Scan for the cell matching the given text and deliver its [x, y] coordinate at center. 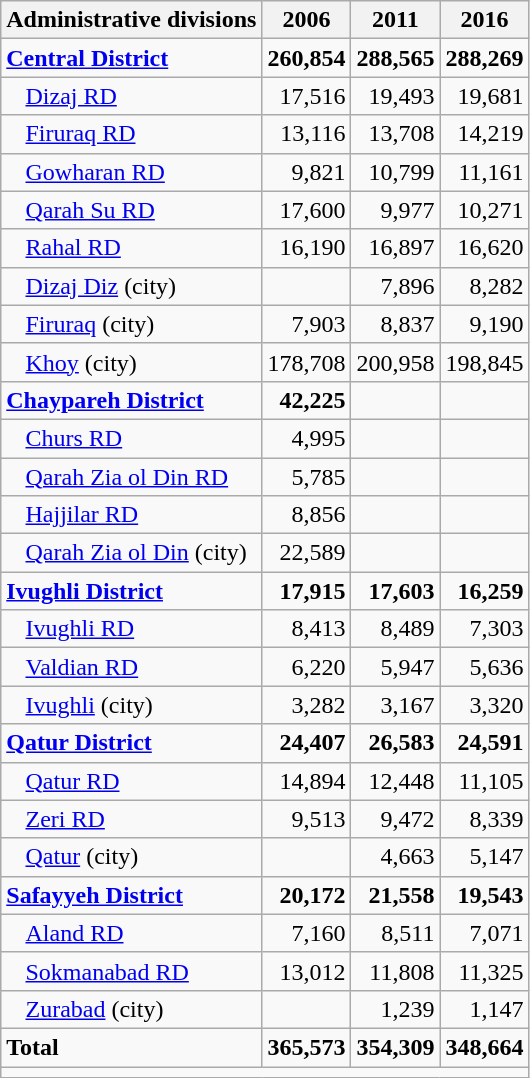
8,837 [396, 324]
7,160 [306, 933]
13,708 [396, 134]
11,161 [484, 172]
288,565 [396, 58]
7,303 [484, 629]
Dizaj Diz (city) [132, 286]
26,583 [396, 743]
17,516 [306, 96]
Qatur RD [132, 781]
Firuraq (city) [132, 324]
Hajjilar RD [132, 515]
1,239 [396, 1009]
22,589 [306, 553]
8,511 [396, 933]
Zeri RD [132, 819]
5,636 [484, 667]
354,309 [396, 1047]
24,591 [484, 743]
11,325 [484, 971]
Firuraq RD [132, 134]
4,995 [306, 438]
Ivughli RD [132, 629]
5,785 [306, 477]
7,896 [396, 286]
Central District [132, 58]
Aland RD [132, 933]
Qatur District [132, 743]
Sokmanabad RD [132, 971]
19,543 [484, 895]
Khoy (city) [132, 362]
Administrative divisions [132, 20]
14,219 [484, 134]
Gowharan RD [132, 172]
Qatur (city) [132, 857]
10,799 [396, 172]
13,012 [306, 971]
348,664 [484, 1047]
4,663 [396, 857]
17,603 [396, 591]
3,282 [306, 705]
16,620 [484, 248]
11,105 [484, 781]
16,190 [306, 248]
2006 [306, 20]
Zurabad (city) [132, 1009]
8,339 [484, 819]
Dizaj RD [132, 96]
13,116 [306, 134]
21,558 [396, 895]
Churs RD [132, 438]
2016 [484, 20]
10,271 [484, 210]
198,845 [484, 362]
Ivughli District [132, 591]
5,147 [484, 857]
200,958 [396, 362]
12,448 [396, 781]
9,821 [306, 172]
288,269 [484, 58]
Qarah Su RD [132, 210]
14,894 [306, 781]
11,808 [396, 971]
8,856 [306, 515]
7,071 [484, 933]
20,172 [306, 895]
8,282 [484, 286]
365,573 [306, 1047]
260,854 [306, 58]
9,977 [396, 210]
19,493 [396, 96]
1,147 [484, 1009]
17,915 [306, 591]
3,320 [484, 705]
Qarah Zia ol Din RD [132, 477]
8,489 [396, 629]
Ivughli (city) [132, 705]
8,413 [306, 629]
42,225 [306, 400]
Chaypareh District [132, 400]
Total [132, 1047]
3,167 [396, 705]
2011 [396, 20]
7,903 [306, 324]
Valdian RD [132, 667]
178,708 [306, 362]
19,681 [484, 96]
9,190 [484, 324]
16,259 [484, 591]
9,472 [396, 819]
16,897 [396, 248]
17,600 [306, 210]
24,407 [306, 743]
9,513 [306, 819]
5,947 [396, 667]
6,220 [306, 667]
Rahal RD [132, 248]
Safayyeh District [132, 895]
Qarah Zia ol Din (city) [132, 553]
